Determine the [X, Y] coordinate at the center of the cell enclosing the given text.  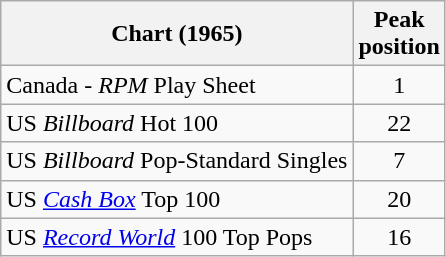
US Cash Box Top 100 [177, 199]
16 [399, 237]
Chart (1965) [177, 34]
US Billboard Hot 100 [177, 123]
20 [399, 199]
7 [399, 161]
22 [399, 123]
US Record World 100 Top Pops [177, 237]
US Billboard Pop-Standard Singles [177, 161]
Peakposition [399, 34]
Canada - RPM Play Sheet [177, 85]
1 [399, 85]
